Find where the given text appears and provide that cell's center as [x, y] coordinate. 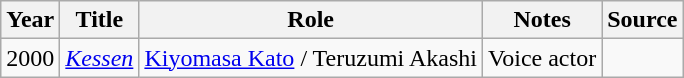
Kiyomasa Kato / Teruzumi Akashi [311, 58]
Kessen [100, 58]
Source [642, 20]
Notes [542, 20]
Role [311, 20]
Year [30, 20]
2000 [30, 58]
Title [100, 20]
Voice actor [542, 58]
